Extract the [X, Y] coordinate from the center of the cell holding the provided text.  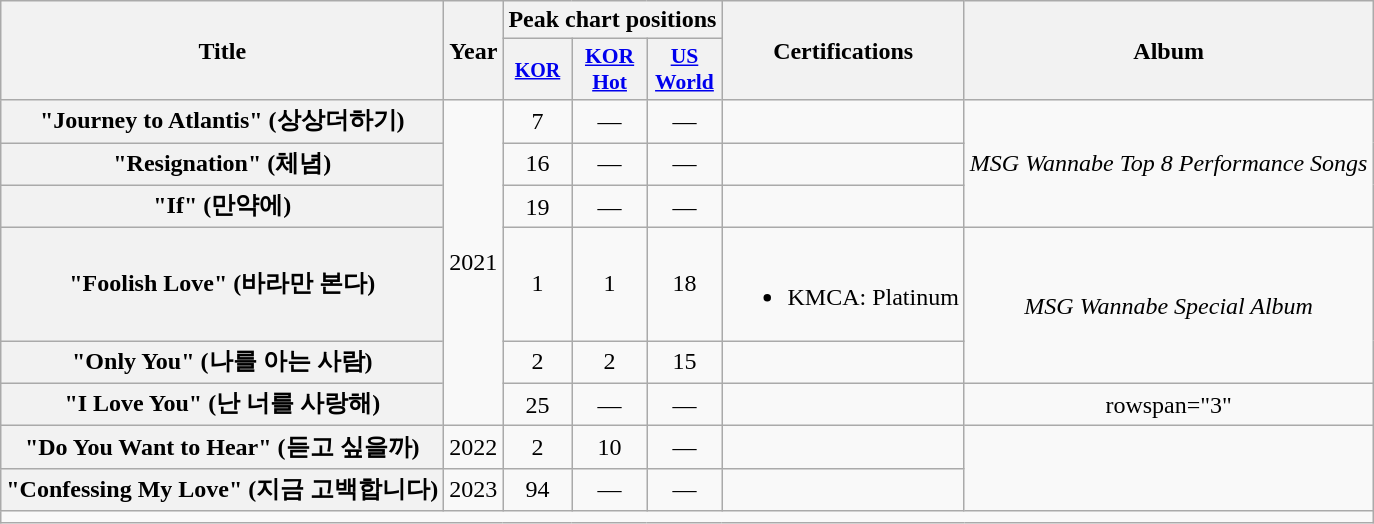
19 [538, 206]
94 [538, 490]
Album [1168, 50]
"Only You" (나를 아는 사람) [222, 362]
18 [684, 284]
KMCA: Platinum [843, 284]
2022 [474, 448]
KOR [538, 70]
25 [538, 404]
KORHot [610, 70]
"I Love You" (난 너를 사랑해) [222, 404]
10 [610, 448]
MSG Wannabe Top 8 Performance Songs [1168, 164]
Certifications [843, 50]
"Do You Want to Hear" (듣고 싶을까) [222, 448]
"If" (만약에) [222, 206]
US World [684, 70]
2023 [474, 490]
rowspan="3" [1168, 404]
Title [222, 50]
2021 [474, 263]
"Resignation" (체념) [222, 164]
"Confessing My Love" (지금 고백합니다) [222, 490]
15 [684, 362]
7 [538, 122]
16 [538, 164]
"Foolish Love" (바라만 본다) [222, 284]
Peak chart positions [612, 20]
Year [474, 50]
MSG Wannabe Special Album [1168, 306]
"Journey to Atlantis" (상상더하기) [222, 122]
